Locate the cell with the specified text and output its (x, y) center coordinate. 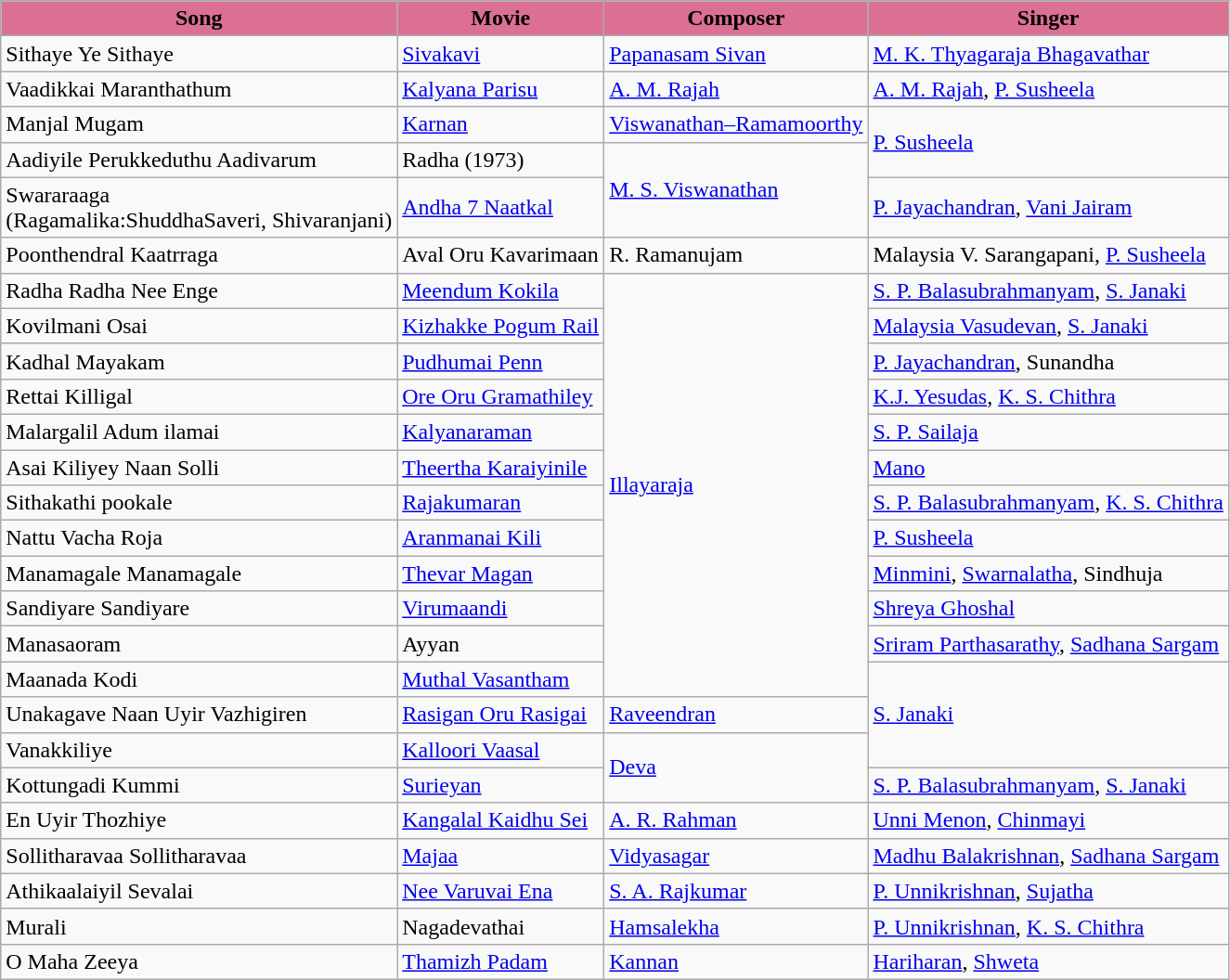
Kovilmani Osai (199, 326)
Raveendran (736, 715)
Maanada Kodi (199, 679)
Rettai Killigal (199, 396)
P. Unnikrishnan, K. S. Chithra (1048, 926)
Rasigan Oru Rasigai (501, 715)
O Maha Zeeya (199, 961)
Manamagale Manamagale (199, 574)
P. Jayachandran, Sunandha (1048, 361)
Shreya Ghoshal (1048, 609)
Deva (736, 767)
Kottungadi Kummi (199, 785)
Swararaaga(Ragamalika:ShuddhaSaveri, Shivaranjani) (199, 208)
En Uyir Thozhiye (199, 820)
S. P. Sailaja (1048, 432)
Thamizh Padam (501, 961)
S. A. Rajkumar (736, 891)
Pudhumai Penn (501, 361)
K.J. Yesudas, K. S. Chithra (1048, 396)
Sriram Parthasarathy, Sadhana Sargam (1048, 644)
A. R. Rahman (736, 820)
Virumaandi (501, 609)
Kalyanaraman (501, 432)
Minmini, Swarnalatha, Sindhuja (1048, 574)
Meendum Kokila (501, 290)
Surieyan (501, 785)
Hariharan, Shweta (1048, 961)
Malaysia Vasudevan, S. Janaki (1048, 326)
Sithakathi pookale (199, 503)
Unakagave Naan Uyir Vazhigiren (199, 715)
Asai Kiliyey Naan Solli (199, 467)
Majaa (501, 856)
Sollitharavaa Sollitharavaa (199, 856)
Manasaoram (199, 644)
Madhu Balakrishnan, Sadhana Sargam (1048, 856)
Sivakavi (501, 54)
Unni Menon, Chinmayi (1048, 820)
M. S. Viswanathan (736, 189)
A. M. Rajah, P. Susheela (1048, 89)
A. M. Rajah (736, 89)
Vanakkiliye (199, 750)
Ayyan (501, 644)
Radha Radha Nee Enge (199, 290)
Illayaraja (736, 484)
Andha 7 Naatkal (501, 208)
M. K. Thyagaraja Bhagavathar (1048, 54)
Song (199, 19)
Vaadikkai Maranthathum (199, 89)
Sithaye Ye Sithaye (199, 54)
Poonthendral Kaatrraga (199, 255)
Thevar Magan (501, 574)
Movie (501, 19)
R. Ramanujam (736, 255)
Vidyasagar (736, 856)
Theertha Karaiyinile (501, 467)
Papanasam Sivan (736, 54)
Ore Oru Gramathiley (501, 396)
Murali (199, 926)
Radha (1973) (501, 160)
S. P. Balasubrahmanyam, K. S. Chithra (1048, 503)
Aadiyile Perukkeduthu Aadivarum (199, 160)
Aval Oru Kavarimaan (501, 255)
Viswanathan–Ramamoorthy (736, 124)
Rajakumaran (501, 503)
Muthal Vasantham (501, 679)
Composer (736, 19)
Malargalil Adum ilamai (199, 432)
Manjal Mugam (199, 124)
Kizhakke Pogum Rail (501, 326)
P. Jayachandran, Vani Jairam (1048, 208)
Karnan (501, 124)
Kangalal Kaidhu Sei (501, 820)
P. Unnikrishnan, Sujatha (1048, 891)
Singer (1048, 19)
Kannan (736, 961)
Kalloori Vaasal (501, 750)
Hamsalekha (736, 926)
Kadhal Mayakam (199, 361)
Nattu Vacha Roja (199, 538)
Sandiyare Sandiyare (199, 609)
Nee Varuvai Ena (501, 891)
Athikaalaiyil Sevalai (199, 891)
Nagadevathai (501, 926)
Aranmanai Kili (501, 538)
S. Janaki (1048, 715)
Kalyana Parisu (501, 89)
Mano (1048, 467)
Malaysia V. Sarangapani, P. Susheela (1048, 255)
